Detect which cell encompasses the target text, then output its (X, Y) center coordinate. 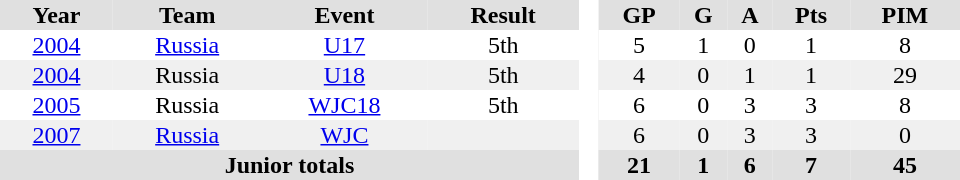
WJC (344, 135)
Junior totals (290, 165)
Team (187, 15)
2005 (56, 105)
4 (639, 75)
29 (905, 75)
PIM (905, 15)
U17 (344, 45)
Pts (811, 15)
Year (56, 15)
GP (639, 15)
45 (905, 165)
A (750, 15)
U18 (344, 75)
7 (811, 165)
5 (639, 45)
21 (639, 165)
WJC18 (344, 105)
Event (344, 15)
Result (504, 15)
G (703, 15)
2007 (56, 135)
